Return [X, Y] of the center of cell containing provided text 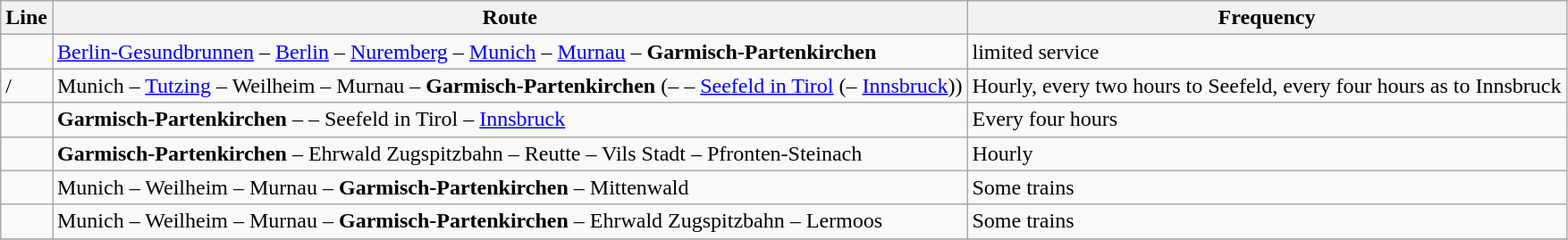
Munich – Tutzing – Weilheim – Murnau – Garmisch-Partenkirchen (– – Seefeld in Tirol (– Innsbruck)) [510, 86]
Hourly [1267, 153]
Hourly, every two hours to Seefeld, every four hours as to Innsbruck [1267, 86]
/ [27, 86]
Munich – Weilheim – Murnau – Garmisch-Partenkirchen – Mittenwald [510, 187]
limited service [1267, 52]
Berlin-Gesundbrunnen – Berlin – Nuremberg – Munich – Murnau – Garmisch-Partenkirchen [510, 52]
Frequency [1267, 18]
Route [510, 18]
Garmisch-Partenkirchen – Ehrwald Zugspitzbahn – Reutte – Vils Stadt – Pfronten-Steinach [510, 153]
Munich – Weilheim – Murnau – Garmisch-Partenkirchen – Ehrwald Zugspitzbahn – Lermoos [510, 221]
Every four hours [1267, 120]
Line [27, 18]
Garmisch-Partenkirchen – – Seefeld in Tirol – Innsbruck [510, 120]
